For the text-containing cell, return its midpoint in [x, y] coordinate format. 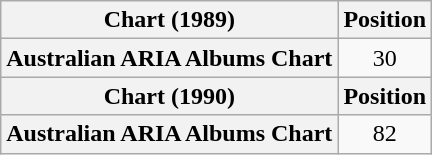
Chart (1989) [170, 20]
Chart (1990) [170, 96]
30 [385, 58]
82 [385, 134]
